Locate the cell with the specified text and output its [X, Y] center coordinate. 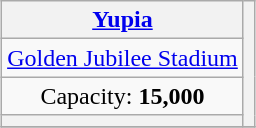
Golden Jubilee Stadium [123, 58]
Capacity: 15,000 [123, 96]
Yupia [123, 20]
